Scan for the cell matching the given text and deliver its (X, Y) coordinate at center. 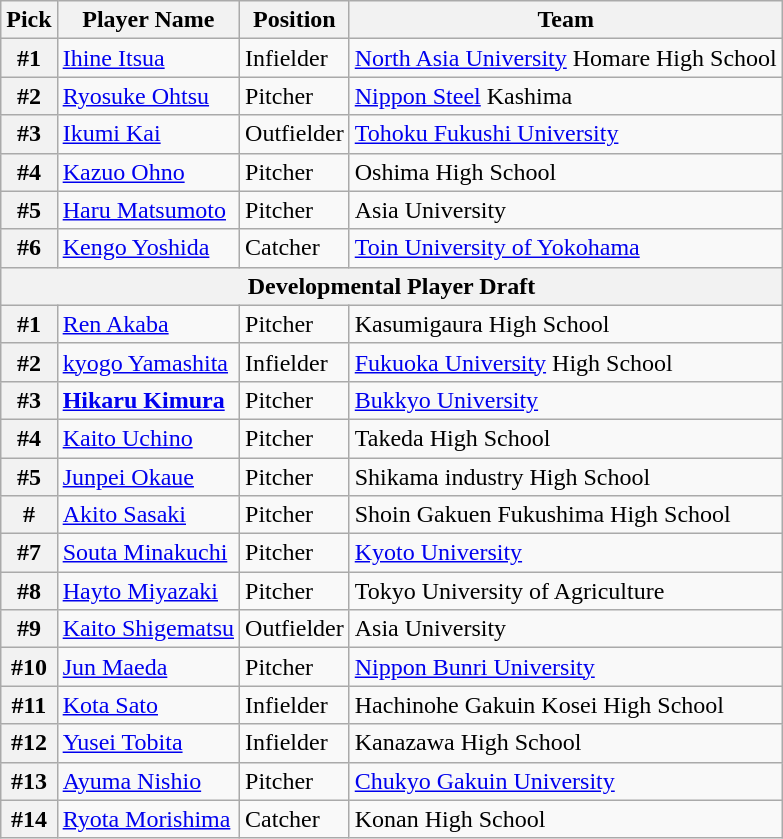
Junpei Okaue (148, 477)
Haru Matsumoto (148, 210)
#11 (29, 705)
#10 (29, 667)
Hayto Miyazaki (148, 591)
Developmental Player Draft (392, 286)
Fukuoka University High School (566, 362)
Yusei Tobita (148, 743)
Tohoku Fukushi University (566, 134)
kyogo Yamashita (148, 362)
Ikumi Kai (148, 134)
Kazuo Ohno (148, 172)
Player Name (148, 20)
# (29, 515)
Kyoto University (566, 553)
Team (566, 20)
#13 (29, 781)
Ryota Morishima (148, 819)
#6 (29, 248)
Jun Maeda (148, 667)
Hachinohe Gakuin Kosei High School (566, 705)
Oshima High School (566, 172)
Tokyo University of Agriculture (566, 591)
Toin University of Yokohama (566, 248)
Kengo Yoshida (148, 248)
Takeda High School (566, 438)
Ihine Itsua (148, 58)
#7 (29, 553)
Kasumigaura High School (566, 324)
Kota Sato (148, 705)
Akito Sasaki (148, 515)
Souta Minakuchi (148, 553)
#9 (29, 629)
Chukyo Gakuin University (566, 781)
Kanazawa High School (566, 743)
Ren Akaba (148, 324)
Hikaru Kimura (148, 400)
North Asia University Homare High School (566, 58)
Kaito Uchino (148, 438)
Shoin Gakuen Fukushima High School (566, 515)
Ayuma Nishio (148, 781)
Ryosuke Ohtsu (148, 96)
#12 (29, 743)
Nippon Bunri University (566, 667)
Kaito Shigematsu (148, 629)
#14 (29, 819)
Position (295, 20)
Shikama industry High School (566, 477)
Bukkyo University (566, 400)
Pick (29, 20)
#8 (29, 591)
Nippon Steel Kashima (566, 96)
Konan High School (566, 819)
